For the text-containing cell, return its midpoint in (X, Y) coordinate format. 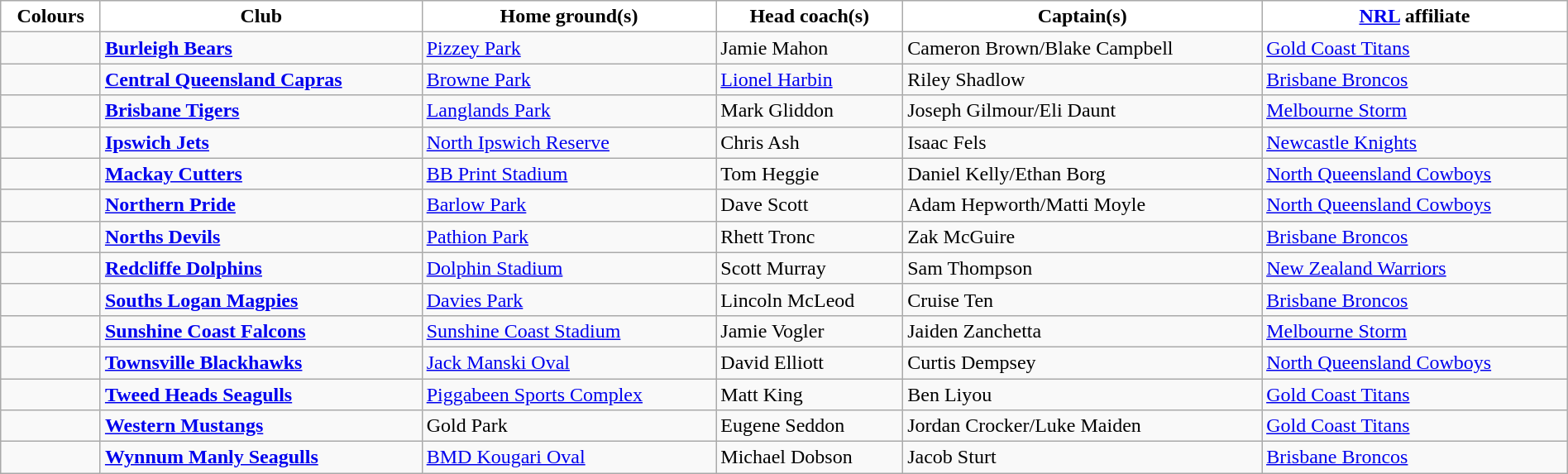
Cameron Brown/Blake Campbell (1083, 48)
BMD Kougari Oval (569, 457)
Jamie Mahon (810, 48)
Norths Devils (261, 237)
Newcastle Knights (1415, 142)
Lincoln McLeod (810, 299)
Jordan Crocker/Luke Maiden (1083, 426)
Chris Ash (810, 142)
Sunshine Coast Falcons (261, 331)
Browne Park (569, 79)
Burleigh Bears (261, 48)
Jamie Vogler (810, 331)
Davies Park (569, 299)
Langlands Park (569, 111)
Mackay Cutters (261, 174)
Colours (51, 17)
Gold Park (569, 426)
Cruise Ten (1083, 299)
Central Queensland Capras (261, 79)
Piggabeen Sports Complex (569, 395)
Home ground(s) (569, 17)
Jaiden Zanchetta (1083, 331)
Sam Thompson (1083, 268)
Souths Logan Magpies (261, 299)
Lionel Harbin (810, 79)
Redcliffe Dolphins (261, 268)
Ipswich Jets (261, 142)
David Elliott (810, 362)
Riley Shadlow (1083, 79)
Michael Dobson (810, 457)
Sunshine Coast Stadium (569, 331)
Tom Heggie (810, 174)
New Zealand Warriors (1415, 268)
Eugene Seddon (810, 426)
NRL affiliate (1415, 17)
Dolphin Stadium (569, 268)
BB Print Stadium (569, 174)
North Ipswich Reserve (569, 142)
Tweed Heads Seagulls (261, 395)
Rhett Tronc (810, 237)
Townsville Blackhawks (261, 362)
Club (261, 17)
Head coach(s) (810, 17)
Brisbane Tigers (261, 111)
Northern Pride (261, 205)
Captain(s) (1083, 17)
Isaac Fels (1083, 142)
Adam Hepworth/Matti Moyle (1083, 205)
Matt King (810, 395)
Daniel Kelly/Ethan Borg (1083, 174)
Jacob Sturt (1083, 457)
Mark Gliddon (810, 111)
Western Mustangs (261, 426)
Zak McGuire (1083, 237)
Ben Liyou (1083, 395)
Pathion Park (569, 237)
Curtis Dempsey (1083, 362)
Jack Manski Oval (569, 362)
Barlow Park (569, 205)
Wynnum Manly Seagulls (261, 457)
Joseph Gilmour/Eli Daunt (1083, 111)
Pizzey Park (569, 48)
Scott Murray (810, 268)
Dave Scott (810, 205)
